Provide the (x, y) coordinate of the cell's center where the given text is located.  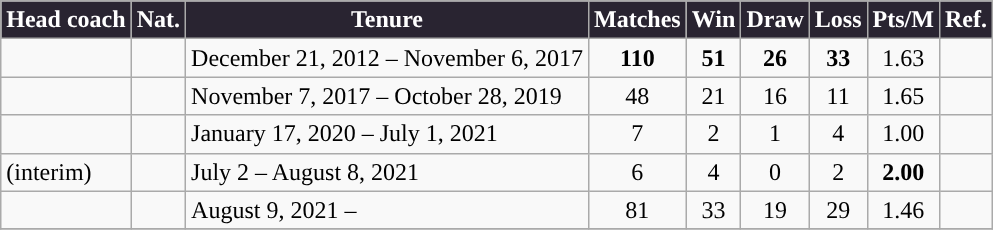
August 9, 2021 – (388, 210)
48 (637, 96)
January 17, 2020 – July 1, 2021 (388, 134)
26 (775, 58)
29 (838, 210)
1.65 (903, 96)
Nat. (158, 20)
110 (637, 58)
Win (714, 20)
November 7, 2017 – October 28, 2019 (388, 96)
1 (775, 134)
19 (775, 210)
16 (775, 96)
6 (637, 172)
December 21, 2012 – November 6, 2017 (388, 58)
0 (775, 172)
81 (637, 210)
Tenure (388, 20)
11 (838, 96)
1.00 (903, 134)
Pts/M (903, 20)
July 2 – August 8, 2021 (388, 172)
21 (714, 96)
Matches (637, 20)
2.00 (903, 172)
Loss (838, 20)
Draw (775, 20)
Head coach (66, 20)
1.46 (903, 210)
1.63 (903, 58)
Ref. (966, 20)
7 (637, 134)
51 (714, 58)
(interim) (66, 172)
